Output the (X, Y) coordinate of the center of the cell containing the given text.  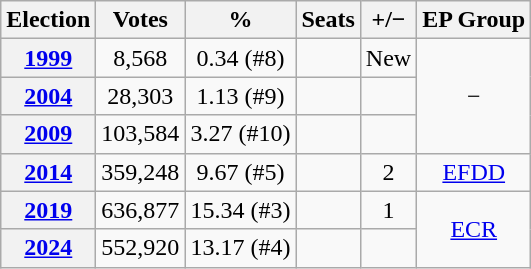
ECR (474, 229)
1.13 (#9) (240, 96)
+/− (388, 20)
28,303 (140, 96)
359,248 (140, 172)
103,584 (140, 134)
9.67 (#5) (240, 172)
Election (48, 20)
New (388, 58)
1999 (48, 58)
636,877 (140, 210)
Seats (328, 20)
2014 (48, 172)
15.34 (#3) (240, 210)
EP Group (474, 20)
1 (388, 210)
2019 (48, 210)
3.27 (#10) (240, 134)
2009 (48, 134)
EFDD (474, 172)
Votes (140, 20)
0.34 (#8) (240, 58)
2 (388, 172)
8,568 (140, 58)
552,920 (140, 248)
2024 (48, 248)
− (474, 96)
13.17 (#4) (240, 248)
2004 (48, 96)
% (240, 20)
